Return [x, y] of the center of cell containing provided text 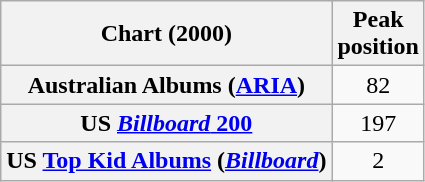
197 [378, 123]
Peakposition [378, 34]
US Billboard 200 [166, 123]
Australian Albums (ARIA) [166, 85]
82 [378, 85]
Chart (2000) [166, 34]
US Top Kid Albums (Billboard) [166, 161]
2 [378, 161]
